Identify which cell holds the provided text, then report its [X, Y] central coordinate. 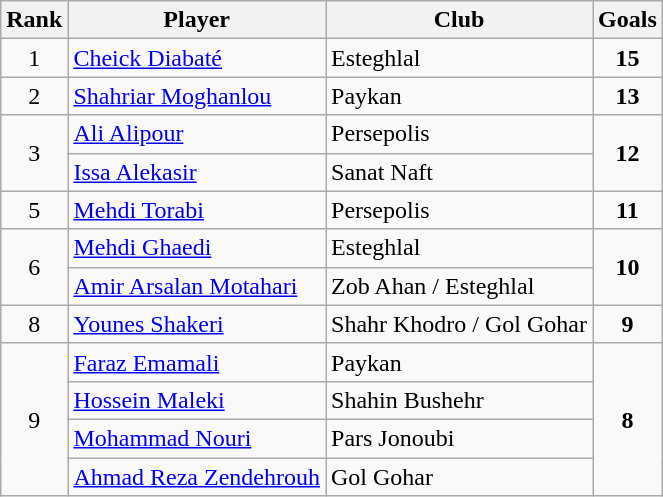
Ahmad Reza Zendehrouh [197, 477]
Rank [34, 20]
11 [628, 210]
1 [34, 58]
Hossein Maleki [197, 400]
Shahr Khodro / Gol Gohar [460, 324]
Ali Alipour [197, 134]
Player [197, 20]
Cheick Diabaté [197, 58]
Amir Arsalan Motahari [197, 286]
Mehdi Ghaedi [197, 248]
3 [34, 153]
Zob Ahan / Esteghlal [460, 286]
Goals [628, 20]
Gol Gohar [460, 477]
Shahriar Moghanlou [197, 96]
5 [34, 210]
10 [628, 267]
Issa Alekasir [197, 172]
13 [628, 96]
2 [34, 96]
12 [628, 153]
Younes Shakeri [197, 324]
6 [34, 267]
15 [628, 58]
Faraz Emamali [197, 362]
Mehdi Torabi [197, 210]
Mohammad Nouri [197, 438]
Pars Jonoubi [460, 438]
Shahin Bushehr [460, 400]
Club [460, 20]
Sanat Naft [460, 172]
